Scan for the cell matching the given text and deliver its (x, y) coordinate at center. 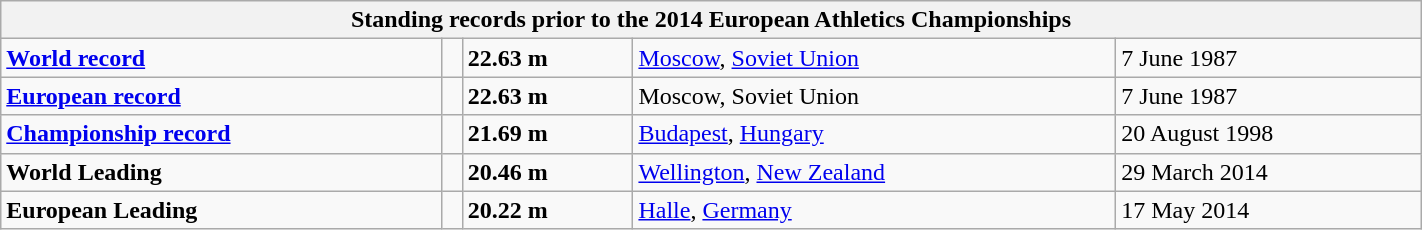
Standing records prior to the 2014 European Athletics Championships (711, 20)
29 March 2014 (1269, 172)
European record (222, 96)
21.69 m (548, 134)
20 August 1998 (1269, 134)
World record (222, 58)
Budapest, Hungary (874, 134)
Halle, Germany (874, 210)
20.22 m (548, 210)
20.46 m (548, 172)
17 May 2014 (1269, 210)
World Leading (222, 172)
Wellington, New Zealand (874, 172)
Championship record (222, 134)
European Leading (222, 210)
